Locate the cell with the specified text and output its [X, Y] center coordinate. 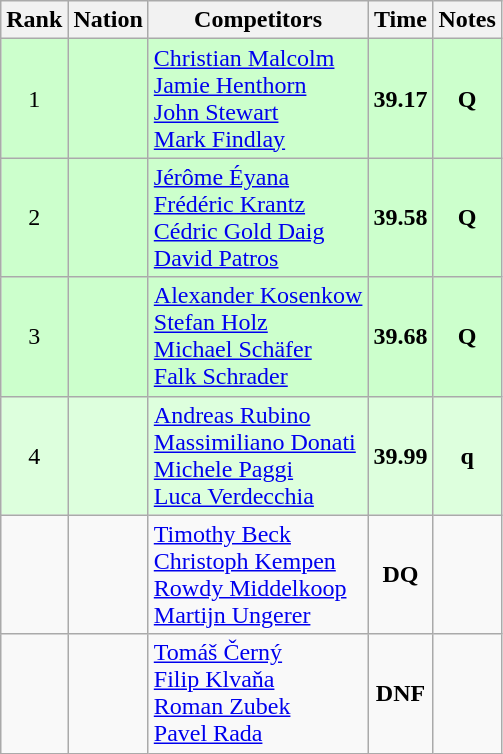
Jérôme ÉyanaFrédéric KrantzCédric Gold DaigDavid Patros [258, 218]
Tomáš ČernýFilip KlvaňaRoman ZubekPavel Rada [258, 694]
Alexander KosenkowStefan HolzMichael SchäferFalk Schrader [258, 336]
39.68 [400, 336]
Christian MalcolmJamie HenthornJohn StewartMark Findlay [258, 98]
DNF [400, 694]
39.17 [400, 98]
4 [34, 456]
2 [34, 218]
Nation [108, 20]
Rank [34, 20]
Competitors [258, 20]
DQ [400, 574]
Andreas RubinoMassimiliano DonatiMichele PaggiLuca Verdecchia [258, 456]
3 [34, 336]
Time [400, 20]
Notes [467, 20]
1 [34, 98]
39.99 [400, 456]
q [467, 456]
39.58 [400, 218]
Timothy BeckChristoph KempenRowdy MiddelkoopMartijn Ungerer [258, 574]
